Provide the [x, y] coordinate of the cell's center where the given text is located.  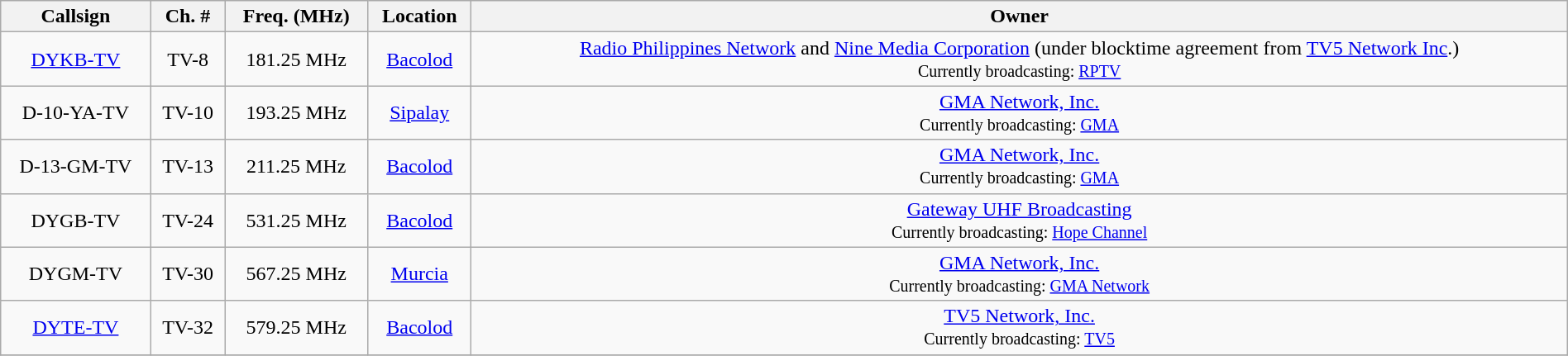
Owner [1019, 17]
GMA Network, Inc.Currently broadcasting: GMA Network [1019, 274]
D-13-GM-TV [76, 167]
567.25 MHz [296, 274]
531.25 MHz [296, 220]
D-10-YA-TV [76, 112]
Freq. (MHz) [296, 17]
Ch. # [188, 17]
193.25 MHz [296, 112]
Gateway UHF BroadcastingCurrently broadcasting: Hope Channel [1019, 220]
Murcia [418, 274]
DYGB-TV [76, 220]
579.25 MHz [296, 327]
DYGM-TV [76, 274]
Sipalay [418, 112]
Callsign [76, 17]
Radio Philippines Network and Nine Media Corporation (under blocktime agreement from TV5 Network Inc.)Currently broadcasting: RPTV [1019, 59]
DYTE-TV [76, 327]
TV-8 [188, 59]
Location [418, 17]
DYKB-TV [76, 59]
TV-30 [188, 274]
181.25 MHz [296, 59]
TV-10 [188, 112]
TV5 Network, Inc.Currently broadcasting: TV5 [1019, 327]
TV-32 [188, 327]
TV-13 [188, 167]
211.25 MHz [296, 167]
TV-24 [188, 220]
